Identify which cell holds the provided text, then report its [x, y] central coordinate. 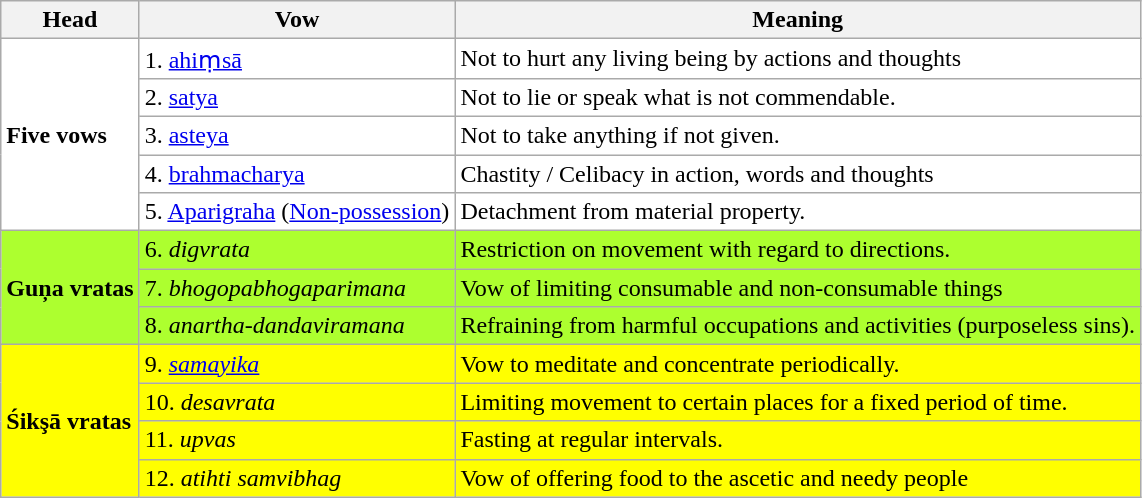
1. ahiṃsā [297, 59]
Limiting movement to certain places for a fixed period of time. [798, 402]
Vow [297, 20]
Guņa vratas [70, 288]
Refraining from harmful occupations and activities (purposeless sins). [798, 326]
Vow of limiting consumable and non-consumable things [798, 288]
8. anartha-dandaviramana [297, 326]
2. satya [297, 97]
Vow of offering food to the ascetic and needy people [798, 478]
Detachment from material property. [798, 212]
Five vows [70, 135]
Restriction on movement with regard to directions. [798, 250]
11. upvas [297, 440]
Chastity / Celibacy in action, words and thoughts [798, 173]
3. asteya [297, 135]
Fasting at regular intervals. [798, 440]
Head [70, 20]
7. bhogopabhogaparimana [297, 288]
10. desavrata [297, 402]
Śikşā vratas [70, 421]
Not to take anything if not given. [798, 135]
12. atihti samvibhag [297, 478]
Not to hurt any living being by actions and thoughts [798, 59]
Meaning [798, 20]
4. brahmacharya [297, 173]
5. Aparigraha (Non-possession) [297, 212]
9. samayika [297, 364]
Vow to meditate and concentrate periodically. [798, 364]
6. digvrata [297, 250]
Not to lie or speak what is not commendable. [798, 97]
